Identify which cell holds the provided text, then report its [x, y] central coordinate. 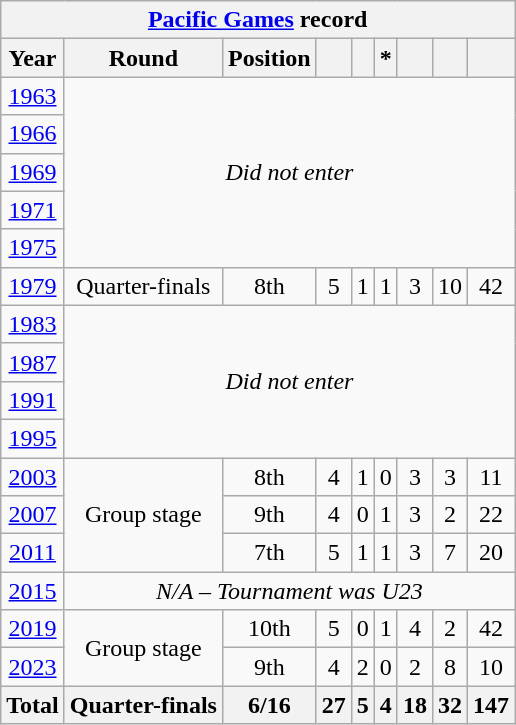
1971 [33, 210]
2015 [33, 591]
32 [450, 705]
6/16 [269, 705]
Pacific Games record [258, 20]
Year [33, 58]
1983 [33, 324]
11 [492, 477]
1963 [33, 96]
18 [414, 705]
20 [492, 553]
1991 [33, 400]
7 [450, 553]
N/A – Tournament was U23 [289, 591]
10th [269, 629]
1975 [33, 248]
Position [269, 58]
1979 [33, 286]
27 [334, 705]
Total [33, 705]
2007 [33, 515]
2003 [33, 477]
2011 [33, 553]
* [386, 58]
2019 [33, 629]
147 [492, 705]
1987 [33, 362]
7th [269, 553]
1966 [33, 134]
2023 [33, 667]
1995 [33, 438]
22 [492, 515]
1969 [33, 172]
8 [450, 667]
Round [143, 58]
